Provide the [x, y] coordinate of the cell's center where the given text is located.  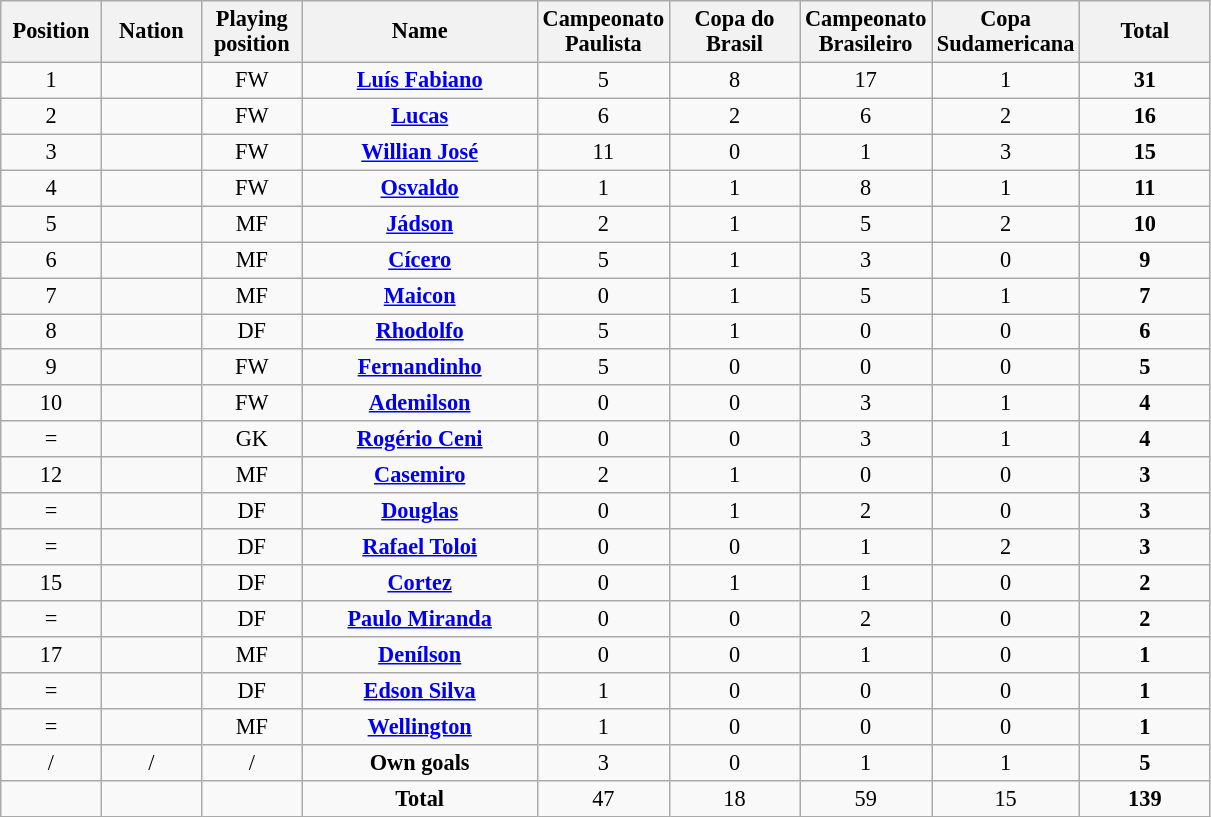
Nation [151, 32]
Edson Silva [420, 690]
18 [734, 798]
Fernandinho [420, 367]
Wellington [420, 726]
Jádson [420, 224]
12 [51, 475]
Rhodolfo [420, 331]
Lucas [420, 116]
Position [51, 32]
Osvaldo [420, 188]
Cícero [420, 260]
47 [603, 798]
59 [866, 798]
Rafael Toloi [420, 547]
Copa do Brasil [734, 32]
GK [252, 439]
Ademilson [420, 403]
Douglas [420, 511]
Cortez [420, 583]
Denílson [420, 655]
Copa Sudamericana [1006, 32]
31 [1145, 80]
Luís Fabiano [420, 80]
Campeonato Brasileiro [866, 32]
Name [420, 32]
Paulo Miranda [420, 619]
Willian José [420, 152]
Casemiro [420, 475]
16 [1145, 116]
Own goals [420, 762]
Campeonato Paulista [603, 32]
Rogério Ceni [420, 439]
Playing position [252, 32]
Maicon [420, 295]
139 [1145, 798]
